From the cell containing the given text, extract its center point as (x, y) coordinate. 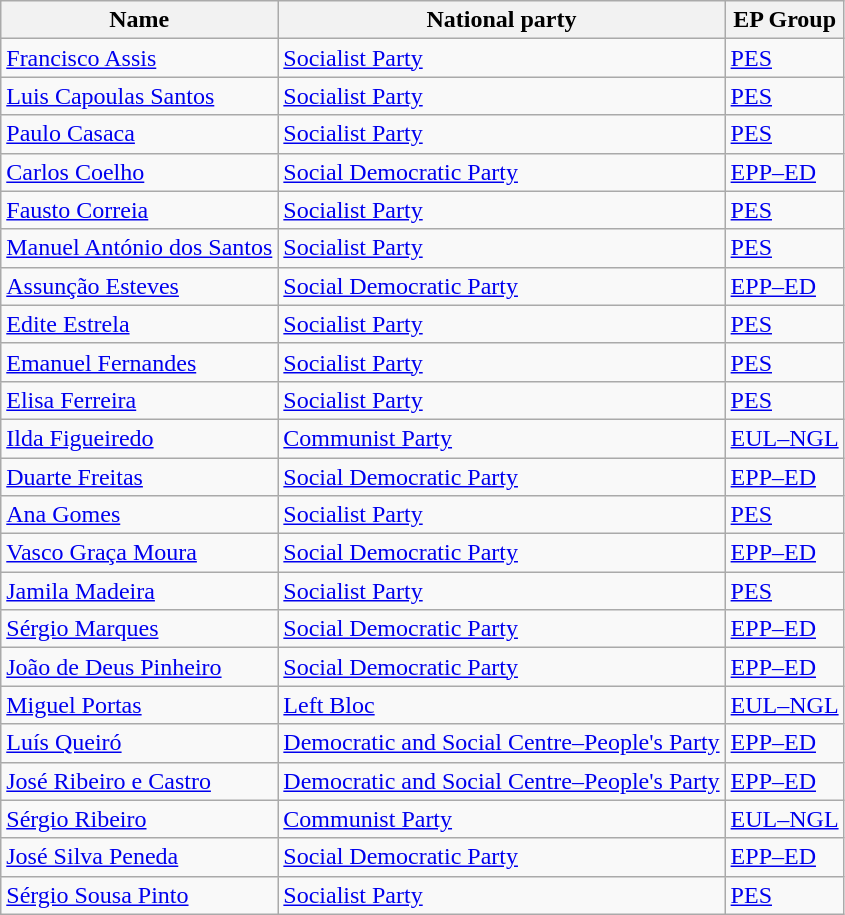
Jamila Madeira (140, 591)
Sérgio Marques (140, 629)
Name (140, 20)
Sérgio Sousa Pinto (140, 895)
Emanuel Fernandes (140, 362)
Ilda Figueiredo (140, 438)
Manuel António dos Santos (140, 248)
Fausto Correia (140, 210)
Sérgio Ribeiro (140, 819)
Miguel Portas (140, 705)
Luis Capoulas Santos (140, 96)
Assunção Esteves (140, 286)
Luís Queiró (140, 743)
Francisco Assis (140, 58)
Vasco Graça Moura (140, 553)
EP Group (784, 20)
National party (502, 20)
José Silva Peneda (140, 857)
João de Deus Pinheiro (140, 667)
Elisa Ferreira (140, 400)
Ana Gomes (140, 515)
Paulo Casaca (140, 134)
José Ribeiro e Castro (140, 781)
Edite Estrela (140, 324)
Left Bloc (502, 705)
Carlos Coelho (140, 172)
Duarte Freitas (140, 477)
